Extract the (x, y) coordinate from the center of the cell holding the provided text.  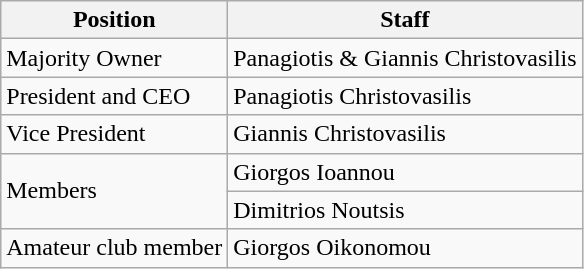
Staff (405, 20)
Amateur club member (114, 248)
Dimitrios Noutsis (405, 210)
Position (114, 20)
Panagiotis & Giannis Christovasilis (405, 58)
Panagiotis Christovasilis (405, 96)
President and CEO (114, 96)
Giorgos Oikonomou (405, 248)
Giorgos Ioannou (405, 172)
Vice President (114, 134)
Giannis Christovasilis (405, 134)
Majority Owner (114, 58)
Members (114, 191)
